Detect which cell encompasses the target text, then output its (x, y) center coordinate. 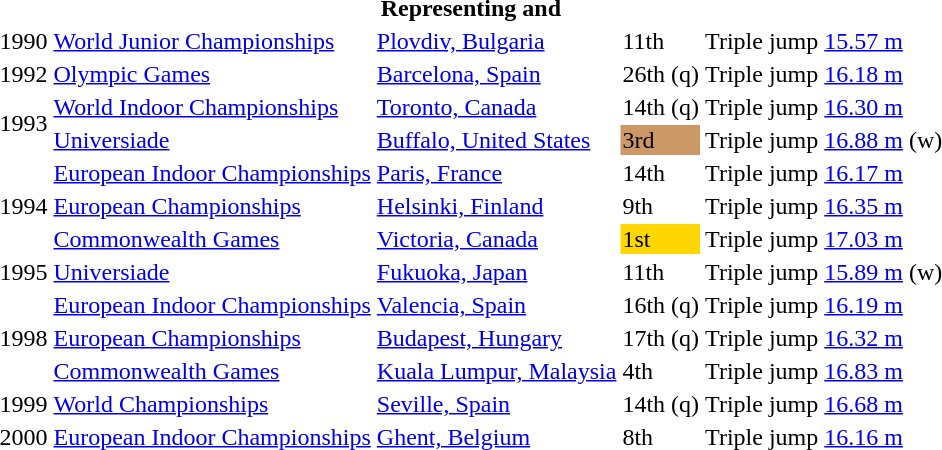
Valencia, Spain (496, 305)
26th (q) (661, 74)
4th (661, 371)
Helsinki, Finland (496, 206)
Barcelona, Spain (496, 74)
Budapest, Hungary (496, 338)
World Indoor Championships (212, 107)
Paris, France (496, 173)
World Championships (212, 404)
Plovdiv, Bulgaria (496, 41)
Seville, Spain (496, 404)
Victoria, Canada (496, 239)
Fukuoka, Japan (496, 272)
Toronto, Canada (496, 107)
14th (661, 173)
3rd (661, 140)
17th (q) (661, 338)
Olympic Games (212, 74)
World Junior Championships (212, 41)
16th (q) (661, 305)
1st (661, 239)
9th (661, 206)
Kuala Lumpur, Malaysia (496, 371)
Buffalo, United States (496, 140)
